Return [x, y] of the center of cell containing provided text 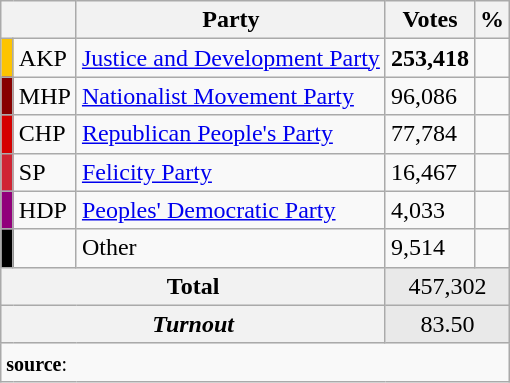
253,418 [430, 58]
Total [194, 286]
16,467 [430, 172]
Votes [430, 20]
83.50 [447, 324]
Justice and Development Party [230, 58]
% [492, 20]
9,514 [430, 248]
Peoples' Democratic Party [230, 210]
Republican People's Party [230, 134]
MHP [44, 96]
77,784 [430, 134]
Turnout [194, 324]
HDP [44, 210]
96,086 [430, 96]
AKP [44, 58]
source: [256, 362]
SP [44, 172]
457,302 [447, 286]
Other [230, 248]
CHP [44, 134]
Felicity Party [230, 172]
4,033 [430, 210]
Party [230, 20]
Nationalist Movement Party [230, 96]
